Return the [X, Y] coordinate for the center point of the cell that contains the specified text.  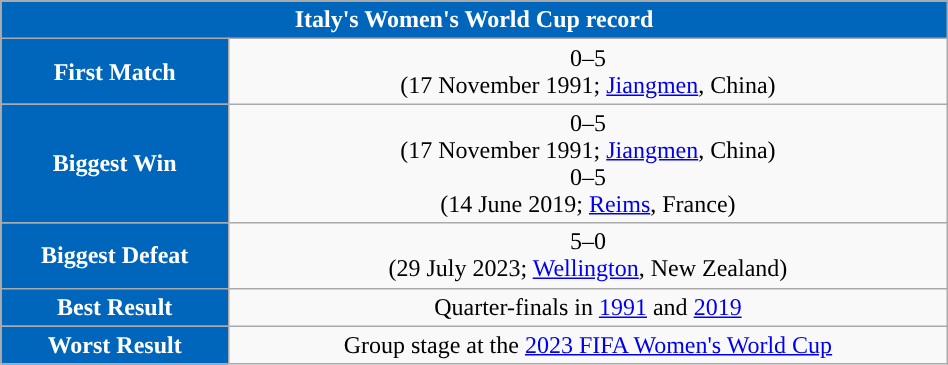
Quarter-finals in 1991 and 2019 [588, 307]
Best Result [115, 307]
Worst Result [115, 345]
Group stage at the 2023 FIFA Women's World Cup [588, 345]
0–5 (17 November 1991; Jiangmen, China) [588, 72]
0–5 (17 November 1991; Jiangmen, China) 0–5 (14 June 2019; Reims, France) [588, 164]
Biggest Defeat [115, 256]
Biggest Win [115, 164]
5–0 (29 July 2023; Wellington, New Zealand) [588, 256]
Italy's Women's World Cup record [474, 20]
First Match [115, 72]
